For the text-containing cell, return its midpoint in [x, y] coordinate format. 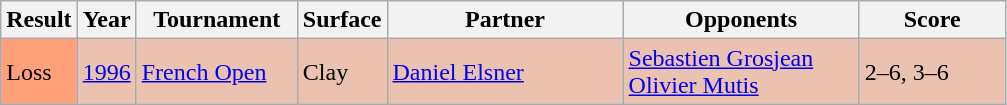
Opponents [741, 20]
Loss [39, 72]
Result [39, 20]
Tournament [216, 20]
2–6, 3–6 [932, 72]
Year [106, 20]
Surface [342, 20]
Daniel Elsner [505, 72]
Clay [342, 72]
Sebastien Grosjean Olivier Mutis [741, 72]
French Open [216, 72]
Partner [505, 20]
1996 [106, 72]
Score [932, 20]
